Capture the cell that displays the provided text and extract its [X, Y] central coordinate. 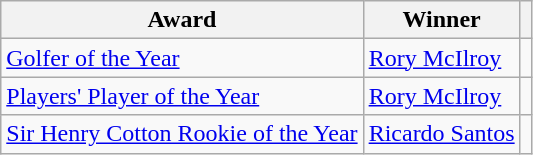
Award [182, 20]
Ricardo Santos [442, 134]
Winner [442, 20]
Sir Henry Cotton Rookie of the Year [182, 134]
Players' Player of the Year [182, 96]
Golfer of the Year [182, 58]
